For the text-containing cell, return its midpoint in (x, y) coordinate format. 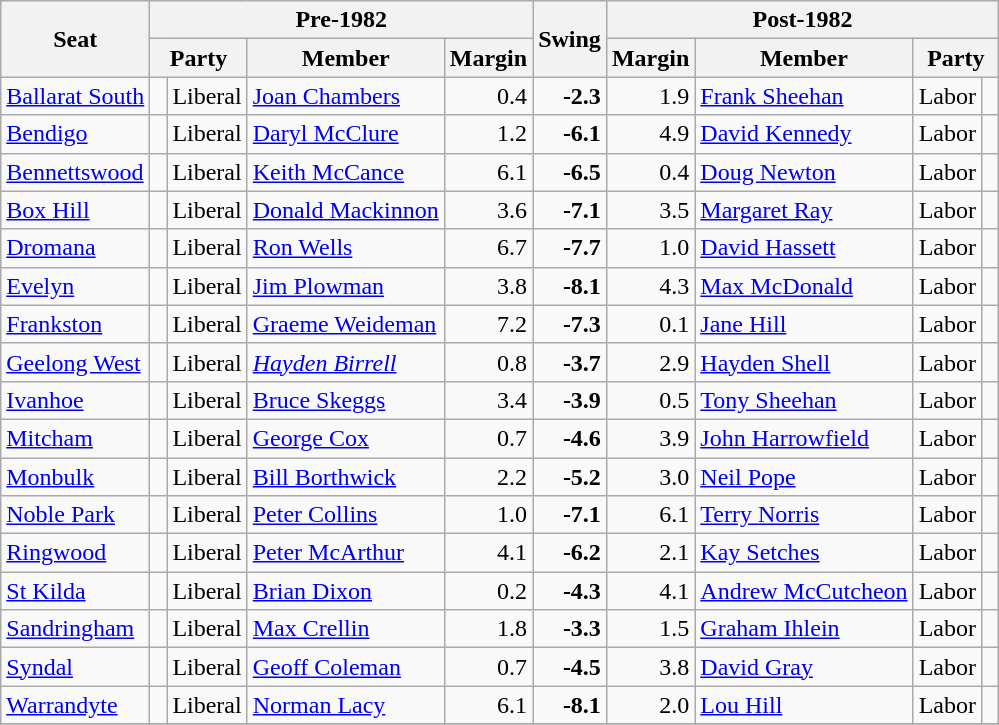
-3.9 (570, 400)
1.8 (488, 629)
3.4 (488, 400)
-3.3 (570, 629)
0.5 (650, 400)
David Hassett (804, 248)
Syndal (76, 667)
0.1 (650, 324)
Max McDonald (804, 286)
Hayden Shell (804, 362)
Bennettswood (76, 172)
-4.5 (570, 667)
David Kennedy (804, 134)
3.6 (488, 210)
Terry Norris (804, 515)
-4.6 (570, 438)
Frankston (76, 324)
Max Crellin (346, 629)
Ivanhoe (76, 400)
Joan Chambers (346, 96)
Jim Plowman (346, 286)
St Kilda (76, 591)
Ron Wells (346, 248)
Andrew McCutcheon (804, 591)
Monbulk (76, 477)
-4.3 (570, 591)
3.9 (650, 438)
Doug Newton (804, 172)
2.2 (488, 477)
Lou Hill (804, 705)
Seat (76, 39)
-5.2 (570, 477)
Daryl McClure (346, 134)
Graham Ihlein (804, 629)
2.1 (650, 553)
3.5 (650, 210)
Bendigo (76, 134)
Keith McCance (346, 172)
Box Hill (76, 210)
Norman Lacy (346, 705)
Mitcham (76, 438)
Jane Hill (804, 324)
1.9 (650, 96)
Bill Borthwick (346, 477)
Warrandyte (76, 705)
-2.3 (570, 96)
Geelong West (76, 362)
Ballarat South (76, 96)
-3.7 (570, 362)
Dromana (76, 248)
Hayden Birrell (346, 362)
4.3 (650, 286)
Swing (570, 39)
Geoff Coleman (346, 667)
Evelyn (76, 286)
2.9 (650, 362)
-6.2 (570, 553)
Margaret Ray (804, 210)
Peter Collins (346, 515)
-7.7 (570, 248)
7.2 (488, 324)
Kay Setches (804, 553)
Brian Dixon (346, 591)
Donald Mackinnon (346, 210)
0.2 (488, 591)
4.9 (650, 134)
-6.5 (570, 172)
-6.1 (570, 134)
1.2 (488, 134)
John Harrowfield (804, 438)
Peter McArthur (346, 553)
George Cox (346, 438)
6.7 (488, 248)
Graeme Weideman (346, 324)
3.0 (650, 477)
Sandringham (76, 629)
Pre-1982 (342, 20)
Noble Park (76, 515)
David Gray (804, 667)
0.8 (488, 362)
Neil Pope (804, 477)
Ringwood (76, 553)
Tony Sheehan (804, 400)
Post-1982 (802, 20)
Bruce Skeggs (346, 400)
2.0 (650, 705)
-7.3 (570, 324)
1.5 (650, 629)
Frank Sheehan (804, 96)
